Output the (x, y) coordinate of the center of the cell containing the given text.  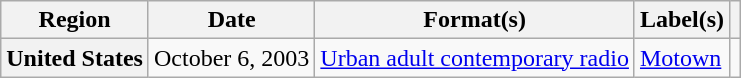
Region (75, 20)
Label(s) (682, 20)
Motown (682, 58)
October 6, 2003 (231, 58)
United States (75, 58)
Format(s) (475, 20)
Date (231, 20)
Urban adult contemporary radio (475, 58)
